Identify which cell holds the provided text, then report its [x, y] central coordinate. 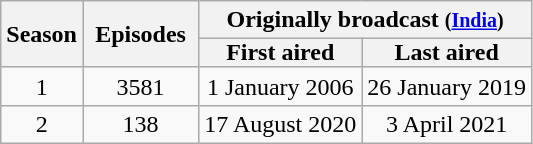
17 August 2020 [280, 124]
First aired [280, 53]
Originally broadcast (India) [366, 20]
Season [42, 34]
138 [140, 124]
3 April 2021 [447, 124]
1 January 2006 [280, 86]
Last aired [447, 53]
26 January 2019 [447, 86]
2 [42, 124]
1 [42, 86]
Episodes [140, 34]
3581 [140, 86]
